Determine the (X, Y) coordinate at the center of the cell enclosing the given text.  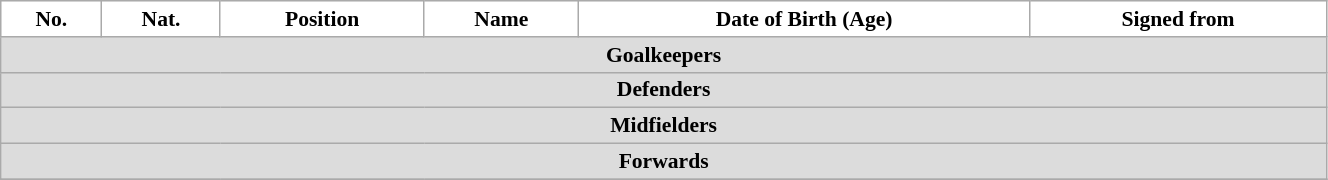
Name (502, 19)
Goalkeepers (664, 55)
Signed from (1178, 19)
Nat. (161, 19)
Midfielders (664, 126)
Position (322, 19)
No. (52, 19)
Forwards (664, 162)
Date of Birth (Age) (804, 19)
Defenders (664, 90)
